Determine the (x, y) coordinate at the center of the cell enclosing the given text.  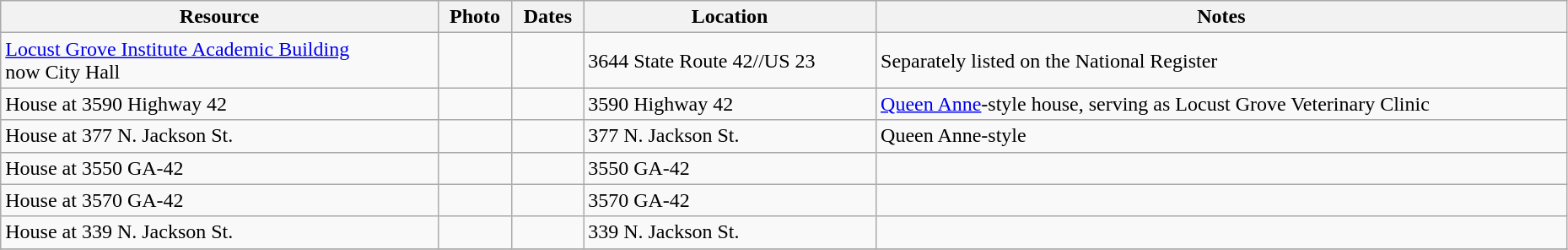
House at 377 N. Jackson St. (219, 136)
3590 Highway 42 (730, 104)
Notes (1221, 17)
3644 State Route 42//US 23 (730, 61)
House at 3570 GA-42 (219, 200)
Queen Anne-style (1221, 136)
3550 GA-42 (730, 168)
Location (730, 17)
Queen Anne-style house, serving as Locust Grove Veterinary Clinic (1221, 104)
Photo (475, 17)
House at 3590 Highway 42 (219, 104)
339 N. Jackson St. (730, 232)
House at 3550 GA-42 (219, 168)
House at 339 N. Jackson St. (219, 232)
3570 GA-42 (730, 200)
Separately listed on the National Register (1221, 61)
377 N. Jackson St. (730, 136)
Resource (219, 17)
Dates (548, 17)
Locust Grove Institute Academic Buildingnow City Hall (219, 61)
